For the text-containing cell, return its midpoint in (X, Y) coordinate format. 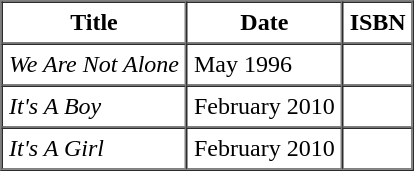
Title (94, 23)
It's A Boy (94, 107)
We Are Not Alone (94, 65)
It's A Girl (94, 149)
ISBN (378, 23)
May 1996 (264, 65)
Date (264, 23)
